Extract the [X, Y] coordinate from the center of the cell holding the provided text.  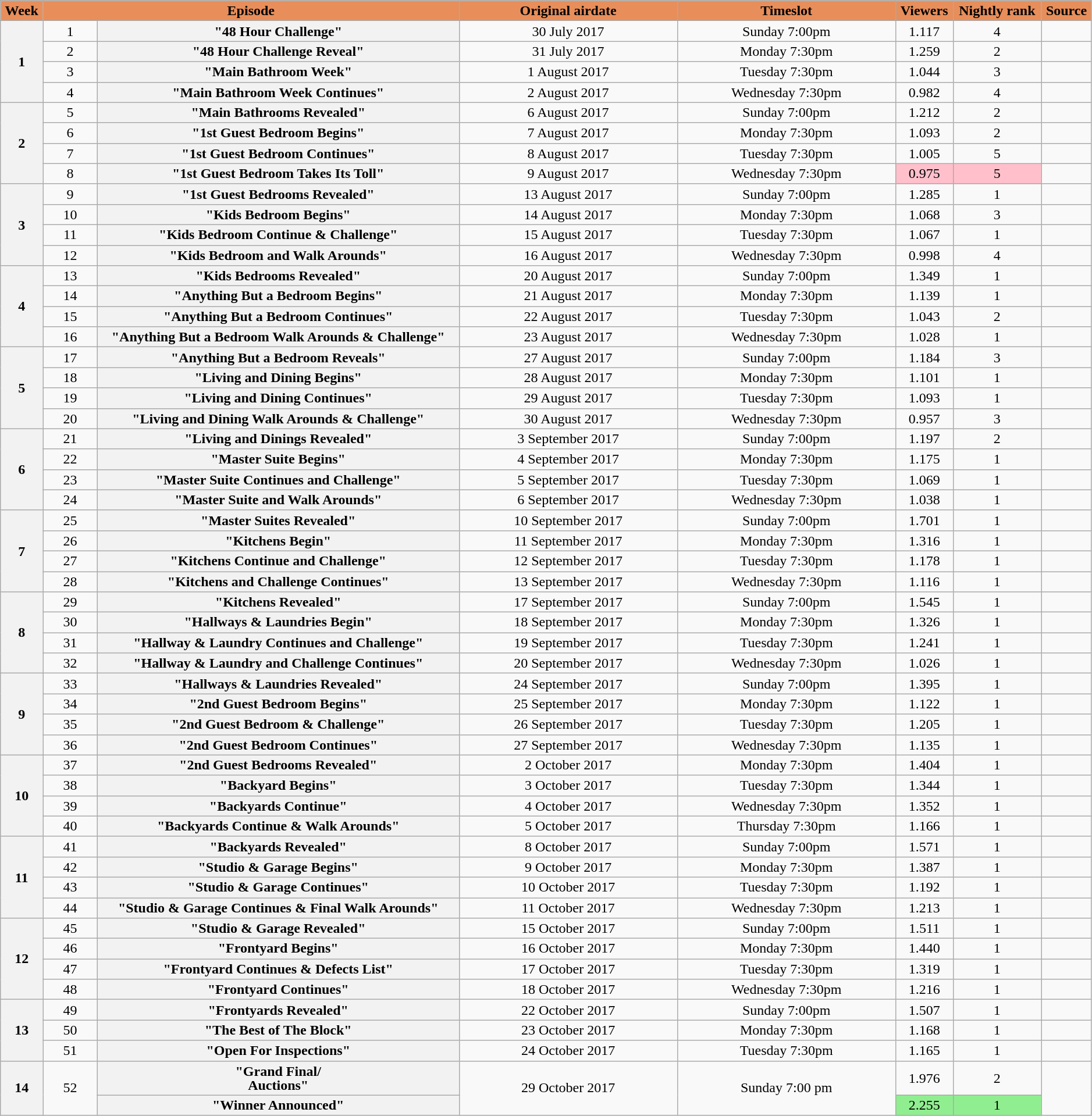
18 October 2017 [568, 990]
16 October 2017 [568, 949]
1.005 [924, 154]
6 August 2017 [568, 113]
0.957 [924, 419]
52 [70, 1088]
3 September 2017 [568, 438]
51 [70, 1050]
"2nd Guest Bedroom Begins" [278, 704]
"Kids Bedroom and Walk Arounds" [278, 256]
29 [70, 602]
1.026 [924, 663]
1.507 [924, 1010]
13 August 2017 [568, 194]
"Hallways & Laundries Revealed" [278, 684]
29 October 2017 [568, 1088]
"Anything But a Bedroom Continues" [278, 316]
1.028 [924, 337]
1.440 [924, 949]
1.326 [924, 622]
39 [70, 806]
19 September 2017 [568, 643]
"Kitchens Revealed" [278, 602]
47 [70, 969]
15 October 2017 [568, 928]
1.352 [924, 806]
1.241 [924, 643]
Episode [251, 10]
28 August 2017 [568, 378]
1.976 [924, 1078]
15 [70, 316]
27 [70, 561]
1.117 [924, 31]
14 August 2017 [568, 214]
16 [70, 337]
1.178 [924, 561]
1.216 [924, 990]
7 August 2017 [568, 133]
34 [70, 704]
1.122 [924, 704]
43 [70, 887]
"Studio & Garage Revealed" [278, 928]
"Frontyard Continues" [278, 990]
20 August 2017 [568, 276]
"Anything But a Bedroom Begins" [278, 297]
37 [70, 765]
"Backyards Continue & Walk Arounds" [278, 826]
28 [70, 582]
1.038 [924, 500]
Original airdate [568, 10]
1.404 [924, 765]
"Winner Announced" [278, 1105]
4 October 2017 [568, 806]
1.101 [924, 378]
38 [70, 785]
"Kids Bedroom Begins" [278, 214]
8 August 2017 [568, 154]
1.165 [924, 1050]
"Living and Dining Continues" [278, 398]
0.998 [924, 256]
32 [70, 663]
"Frontyard Continues & Defects List" [278, 969]
1.135 [924, 744]
15 August 2017 [568, 235]
"2nd Guest Bedrooms Revealed" [278, 765]
"Kitchens and Challenge Continues" [278, 582]
29 August 2017 [568, 398]
1.349 [924, 276]
24 October 2017 [568, 1050]
45 [70, 928]
Timeslot [787, 10]
11 September 2017 [568, 541]
Thursday 7:30pm [787, 826]
Sunday 7:00 pm [787, 1088]
1.184 [924, 357]
9 October 2017 [568, 867]
Viewers [924, 10]
2 October 2017 [568, 765]
12 September 2017 [568, 561]
19 [70, 398]
"Kitchens Continue and Challenge" [278, 561]
23 [70, 479]
50 [70, 1031]
"Grand Final/Auctions" [278, 1078]
44 [70, 908]
20 [70, 419]
"2nd Guest Bedroom Continues" [278, 744]
"1st Guest Bedroom Begins" [278, 133]
20 September 2017 [568, 663]
1.068 [924, 214]
30 August 2017 [568, 419]
21 [70, 438]
5 September 2017 [568, 479]
10 October 2017 [568, 887]
41 [70, 847]
"Studio & Garage Continues & Final Walk Arounds" [278, 908]
26 September 2017 [568, 725]
1.139 [924, 297]
1.168 [924, 1031]
"48 Hour Challenge Reveal" [278, 51]
1.319 [924, 969]
"1st Guest Bedrooms Revealed" [278, 194]
1.043 [924, 316]
"Frontyards Revealed" [278, 1010]
10 September 2017 [568, 520]
"Kids Bedrooms Revealed" [278, 276]
1.285 [924, 194]
23 October 2017 [568, 1031]
"48 Hour Challenge" [278, 31]
46 [70, 949]
1.511 [924, 928]
18 [70, 378]
1 August 2017 [568, 72]
6 September 2017 [568, 500]
23 August 2017 [568, 337]
36 [70, 744]
8 October 2017 [568, 847]
1.213 [924, 908]
17 [70, 357]
"1st Guest Bedroom Continues" [278, 154]
1.069 [924, 479]
"Anything But a Bedroom Reveals" [278, 357]
"The Best of The Block" [278, 1031]
22 August 2017 [568, 316]
"Hallway & Laundry Continues and Challenge" [278, 643]
"Studio & Garage Continues" [278, 887]
1.259 [924, 51]
30 [70, 622]
31 [70, 643]
"Kitchens Begin" [278, 541]
42 [70, 867]
3 October 2017 [568, 785]
18 September 2017 [568, 622]
Source [1067, 10]
17 September 2017 [568, 602]
22 [70, 459]
1.395 [924, 684]
"Main Bathrooms Revealed" [278, 113]
1.197 [924, 438]
"1st Guest Bedroom Takes Its Toll" [278, 173]
"Master Suite Continues and Challenge" [278, 479]
17 October 2017 [568, 969]
21 August 2017 [568, 297]
"Anything But a Bedroom Walk Arounds & Challenge" [278, 337]
1.571 [924, 847]
"Backyard Begins" [278, 785]
33 [70, 684]
1.192 [924, 887]
24 [70, 500]
1.545 [924, 602]
24 September 2017 [568, 684]
0.975 [924, 173]
"Living and Dinings Revealed" [278, 438]
25 September 2017 [568, 704]
4 September 2017 [568, 459]
22 October 2017 [568, 1010]
13 September 2017 [568, 582]
16 August 2017 [568, 256]
"Studio & Garage Begins" [278, 867]
"Frontyard Begins" [278, 949]
1.701 [924, 520]
1.387 [924, 867]
"Backyards Continue" [278, 806]
1.116 [924, 582]
"Master Suite Begins" [278, 459]
"Main Bathroom Week" [278, 72]
26 [70, 541]
2 August 2017 [568, 92]
1.212 [924, 113]
"Master Suites Revealed" [278, 520]
27 August 2017 [568, 357]
"Main Bathroom Week Continues" [278, 92]
0.982 [924, 92]
35 [70, 725]
25 [70, 520]
5 October 2017 [568, 826]
30 July 2017 [568, 31]
"Open For Inspections" [278, 1050]
48 [70, 990]
9 August 2017 [568, 173]
1.344 [924, 785]
"Hallways & Laundries Begin" [278, 622]
"Living and Dining Begins" [278, 378]
"Hallway & Laundry and Challenge Continues" [278, 663]
1.316 [924, 541]
11 October 2017 [568, 908]
1.166 [924, 826]
1.175 [924, 459]
"Living and Dining Walk Arounds & Challenge" [278, 419]
49 [70, 1010]
"Backyards Revealed" [278, 847]
"Kids Bedroom Continue & Challenge" [278, 235]
Nightly rank [997, 10]
"2nd Guest Bedroom & Challenge" [278, 725]
1.205 [924, 725]
40 [70, 826]
27 September 2017 [568, 744]
1.067 [924, 235]
2.255 [924, 1105]
1.044 [924, 72]
Week [22, 10]
31 July 2017 [568, 51]
"Master Suite and Walk Arounds" [278, 500]
